Pinpoint the cell where the given text exists, returning its [x, y] midpoint coordinate. 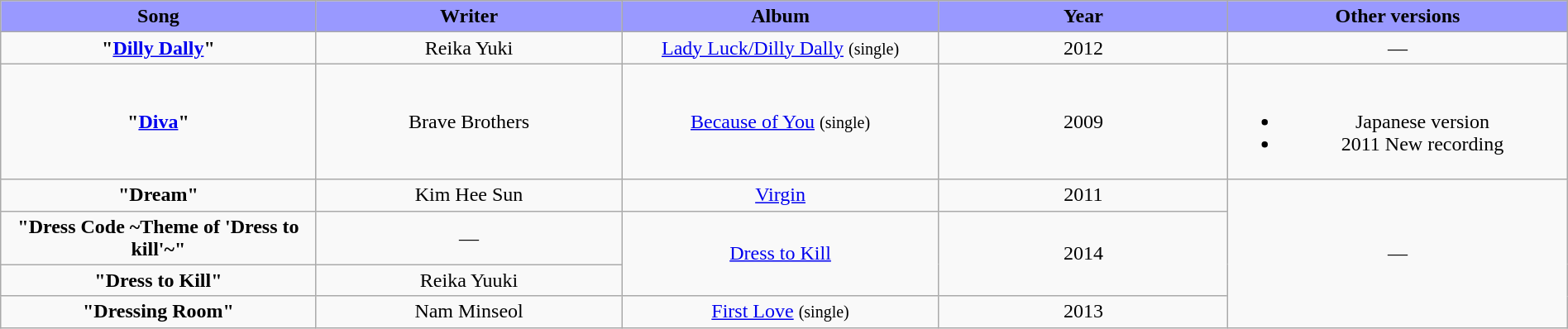
Japanese version2011 New recording [1398, 122]
Reika Yuuki [469, 280]
Reika Yuki [469, 48]
"Dressing Room" [159, 312]
Album [781, 17]
"Diva" [159, 122]
2012 [1083, 48]
Virgin [781, 195]
"Dress Code ~Theme of 'Dress to kill'~" [159, 238]
Year [1083, 17]
Lady Luck/Dilly Dally (single) [781, 48]
First Love (single) [781, 312]
Song [159, 17]
"Dilly Dally" [159, 48]
Nam Minseol [469, 312]
Writer [469, 17]
Other versions [1398, 17]
2009 [1083, 122]
2014 [1083, 253]
2013 [1083, 312]
Brave Brothers [469, 122]
Kim Hee Sun [469, 195]
"Dream" [159, 195]
2011 [1083, 195]
"Dress to Kill" [159, 280]
Dress to Kill [781, 253]
Because of You (single) [781, 122]
